Find where the given text appears and provide that cell's center as (x, y) coordinate. 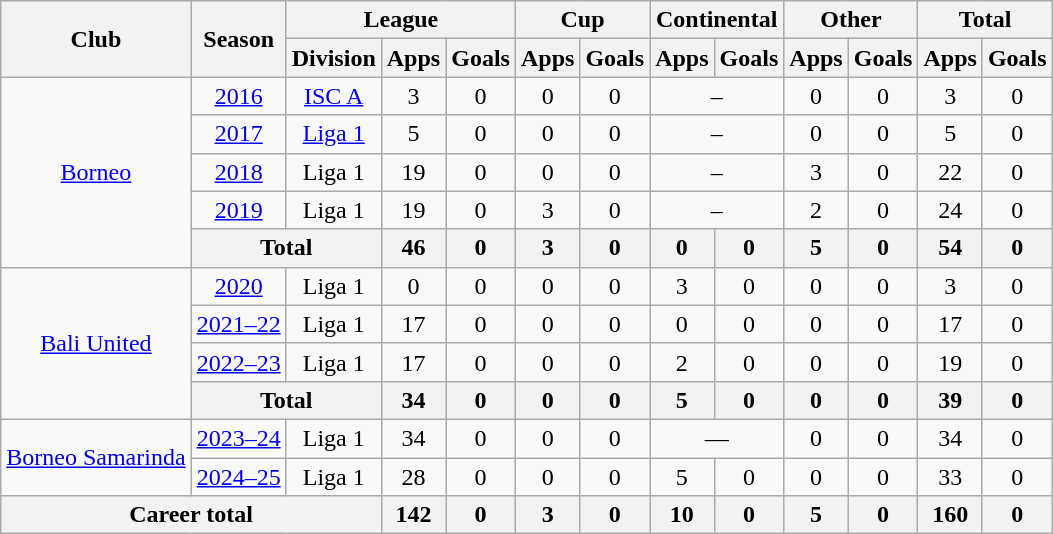
2021–22 (238, 324)
Continental (717, 20)
2018 (238, 172)
2016 (238, 96)
46 (413, 248)
54 (950, 248)
Career total (192, 515)
10 (682, 515)
— (717, 438)
2024–25 (238, 477)
Club (96, 39)
Bali United (96, 343)
22 (950, 172)
33 (950, 477)
Division (334, 58)
24 (950, 210)
2023–24 (238, 438)
160 (950, 515)
39 (950, 400)
ISC A (334, 96)
2019 (238, 210)
Borneo (96, 172)
Other (851, 20)
Cup (582, 20)
Season (238, 39)
Borneo Samarinda (96, 457)
28 (413, 477)
2022–23 (238, 362)
2020 (238, 286)
142 (413, 515)
2017 (238, 134)
League (400, 20)
